Locate the cell with the specified text and output its [X, Y] center coordinate. 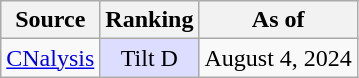
Tilt D [150, 58]
As of [278, 20]
Source [50, 20]
Ranking [150, 20]
August 4, 2024 [278, 58]
CNalysis [50, 58]
